Scan for the cell matching the given text and deliver its [x, y] coordinate at center. 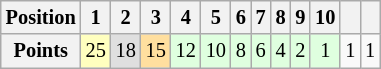
3 [156, 17]
9 [300, 17]
25 [96, 51]
18 [126, 51]
5 [216, 17]
7 [261, 17]
12 [186, 51]
Points [41, 51]
Position [41, 17]
15 [156, 51]
